Find where the given text appears and provide that cell's center as (x, y) coordinate. 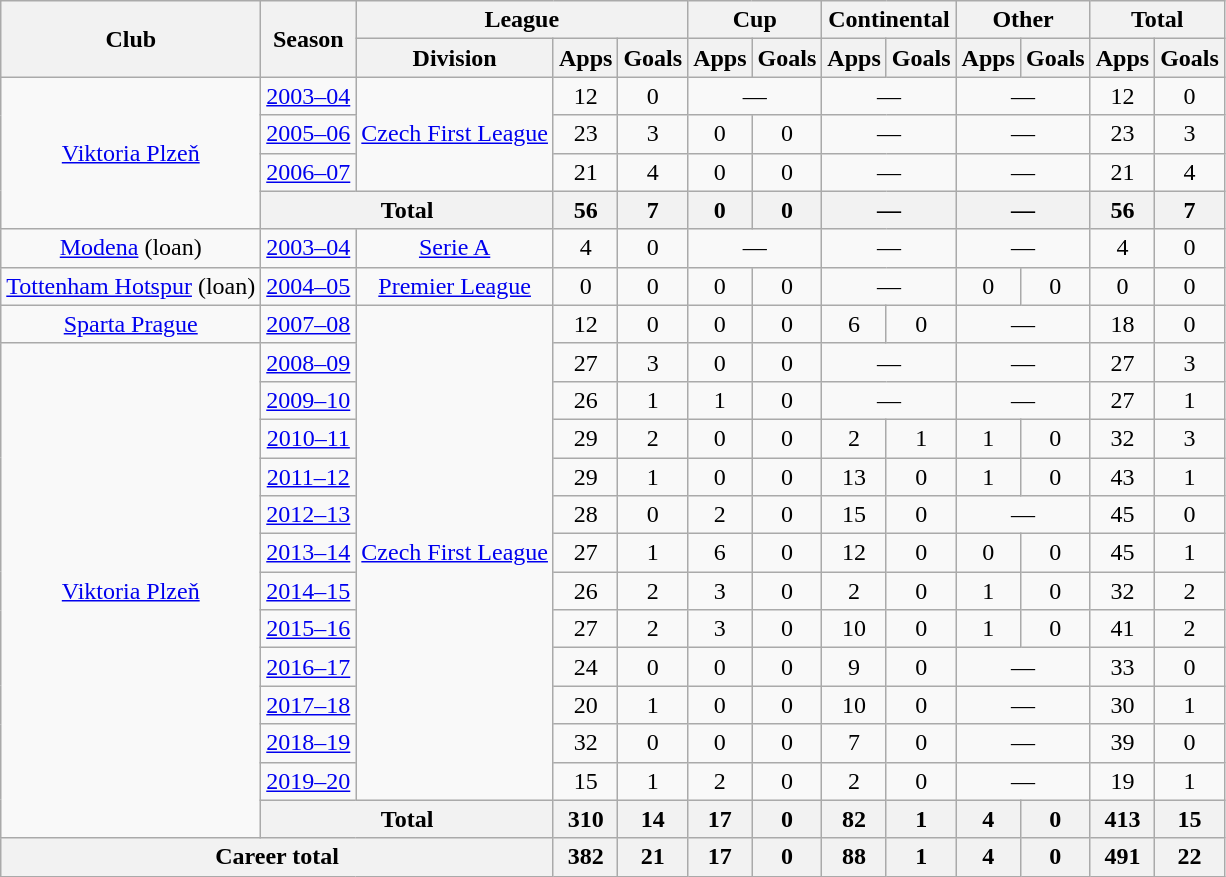
88 (854, 857)
Modena (loan) (131, 248)
Premier League (455, 286)
30 (1122, 705)
2007–08 (308, 324)
39 (1122, 743)
28 (585, 515)
43 (1122, 477)
14 (653, 819)
Serie A (455, 248)
2018–19 (308, 743)
League (522, 20)
Club (131, 39)
2019–20 (308, 781)
2005–06 (308, 134)
2004–05 (308, 286)
Tottenham Hotspur (loan) (131, 286)
Season (308, 39)
Division (455, 58)
2015–16 (308, 629)
13 (854, 477)
22 (1190, 857)
9 (854, 667)
2014–15 (308, 591)
41 (1122, 629)
19 (1122, 781)
2008–09 (308, 362)
Career total (278, 857)
2012–13 (308, 515)
2009–10 (308, 400)
18 (1122, 324)
24 (585, 667)
82 (854, 819)
382 (585, 857)
Other (1023, 20)
491 (1122, 857)
Cup (755, 20)
2010–11 (308, 438)
2017–18 (308, 705)
2011–12 (308, 477)
33 (1122, 667)
310 (585, 819)
2013–14 (308, 553)
Sparta Prague (131, 324)
2016–17 (308, 667)
2006–07 (308, 172)
Continental (889, 20)
413 (1122, 819)
20 (585, 705)
